Locate the cell with the specified text and output its [x, y] center coordinate. 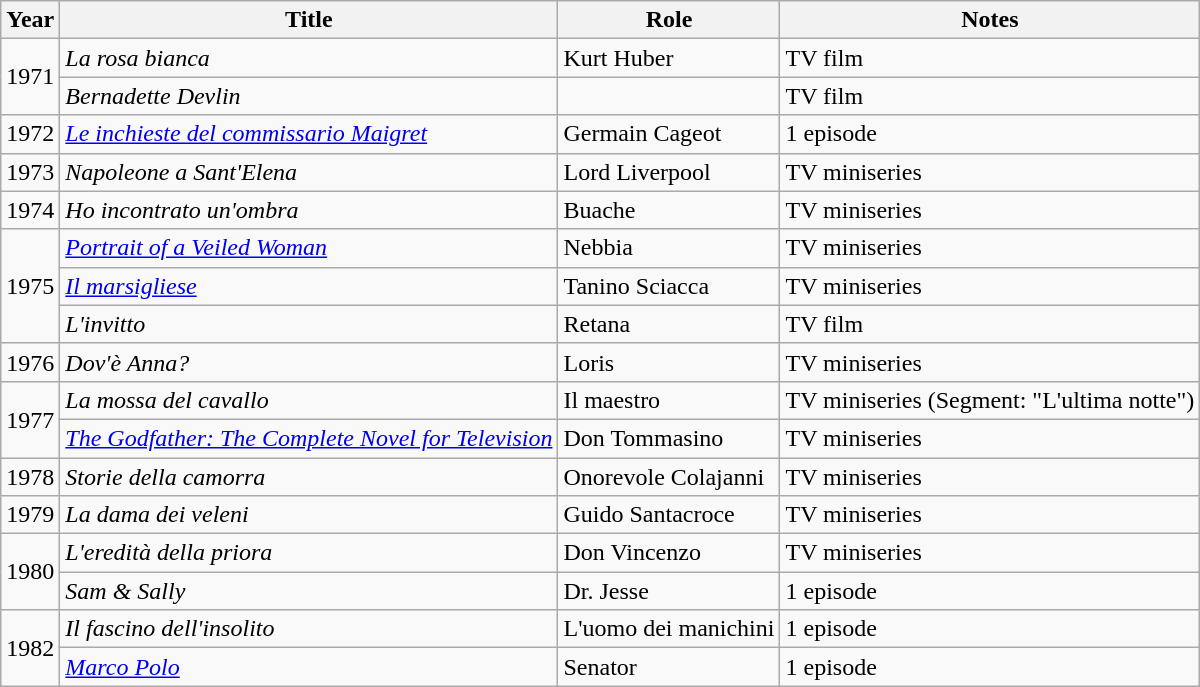
Buache [669, 210]
Retana [669, 324]
Il maestro [669, 400]
L'invitto [309, 324]
1980 [30, 572]
Tanino Sciacca [669, 286]
Onorevole Colajanni [669, 477]
Dov'è Anna? [309, 362]
La dama dei veleni [309, 515]
Loris [669, 362]
1982 [30, 648]
Napoleone a Sant'Elena [309, 172]
Il marsigliese [309, 286]
L'uomo dei manichini [669, 629]
La rosa bianca [309, 58]
Bernadette Devlin [309, 96]
Lord Liverpool [669, 172]
1972 [30, 134]
Title [309, 20]
Il fascino dell'insolito [309, 629]
Dr. Jesse [669, 591]
1975 [30, 286]
Notes [990, 20]
Year [30, 20]
1973 [30, 172]
Senator [669, 667]
Sam & Sally [309, 591]
Kurt Huber [669, 58]
1979 [30, 515]
Germain Cageot [669, 134]
Portrait of a Veiled Woman [309, 248]
1976 [30, 362]
La mossa del cavallo [309, 400]
Ho incontrato un'ombra [309, 210]
Don Tommasino [669, 438]
1977 [30, 419]
1974 [30, 210]
TV miniseries (Segment: "L'ultima notte") [990, 400]
1978 [30, 477]
The Godfather: The Complete Novel for Television [309, 438]
Role [669, 20]
L'eredità della priora [309, 553]
Don Vincenzo [669, 553]
Storie della camorra [309, 477]
1971 [30, 77]
Guido Santacroce [669, 515]
Nebbia [669, 248]
Le inchieste del commissario Maigret [309, 134]
Marco Polo [309, 667]
